Find where the given text appears and provide that cell's center as (x, y) coordinate. 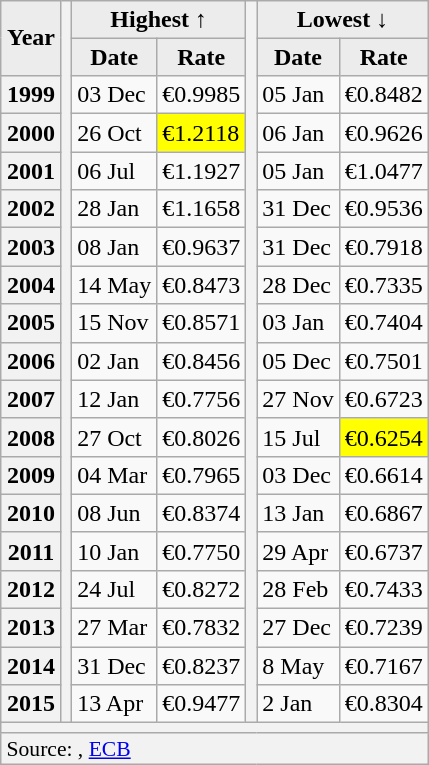
04 Mar (114, 475)
28 Feb (298, 589)
€0.8571 (202, 323)
€0.9477 (202, 704)
03 Jan (298, 323)
€0.8026 (202, 437)
2000 (30, 133)
€0.6254 (384, 437)
€0.9637 (202, 247)
28 Jan (114, 209)
€0.6614 (384, 475)
€0.7918 (384, 247)
2004 (30, 285)
29 Apr (298, 551)
14 May (114, 285)
8 May (298, 666)
06 Jul (114, 171)
2012 (30, 589)
10 Jan (114, 551)
€1.1927 (202, 171)
05 Dec (298, 361)
2005 (30, 323)
2003 (30, 247)
€0.9536 (384, 209)
€0.6737 (384, 551)
€0.7750 (202, 551)
€1.1658 (202, 209)
€0.8482 (384, 95)
24 Jul (114, 589)
Highest ↑ (159, 20)
02 Jan (114, 361)
28 Dec (298, 285)
2006 (30, 361)
€0.9985 (202, 95)
1999 (30, 95)
27 Dec (298, 628)
€0.7335 (384, 285)
2011 (30, 551)
€0.6723 (384, 399)
€0.7965 (202, 475)
06 Jan (298, 133)
€0.8473 (202, 285)
2 Jan (298, 704)
2008 (30, 437)
2007 (30, 399)
€1.2118 (202, 133)
13 Jan (298, 513)
€1.0477 (384, 171)
Year (30, 38)
€0.6867 (384, 513)
27 Oct (114, 437)
€0.8304 (384, 704)
Lowest ↓ (342, 20)
€0.8237 (202, 666)
Source: , ECB (214, 749)
2014 (30, 666)
€0.9626 (384, 133)
€0.7239 (384, 628)
13 Apr (114, 704)
€0.8272 (202, 589)
15 Jul (298, 437)
2009 (30, 475)
€0.7404 (384, 323)
2010 (30, 513)
2015 (30, 704)
€0.7501 (384, 361)
2002 (30, 209)
€0.8456 (202, 361)
15 Nov (114, 323)
27 Mar (114, 628)
12 Jan (114, 399)
€0.8374 (202, 513)
2013 (30, 628)
2001 (30, 171)
27 Nov (298, 399)
08 Jun (114, 513)
€0.7433 (384, 589)
08 Jan (114, 247)
€0.7167 (384, 666)
26 Oct (114, 133)
€0.7756 (202, 399)
€0.7832 (202, 628)
